Find where the given text appears and provide that cell's center as (x, y) coordinate. 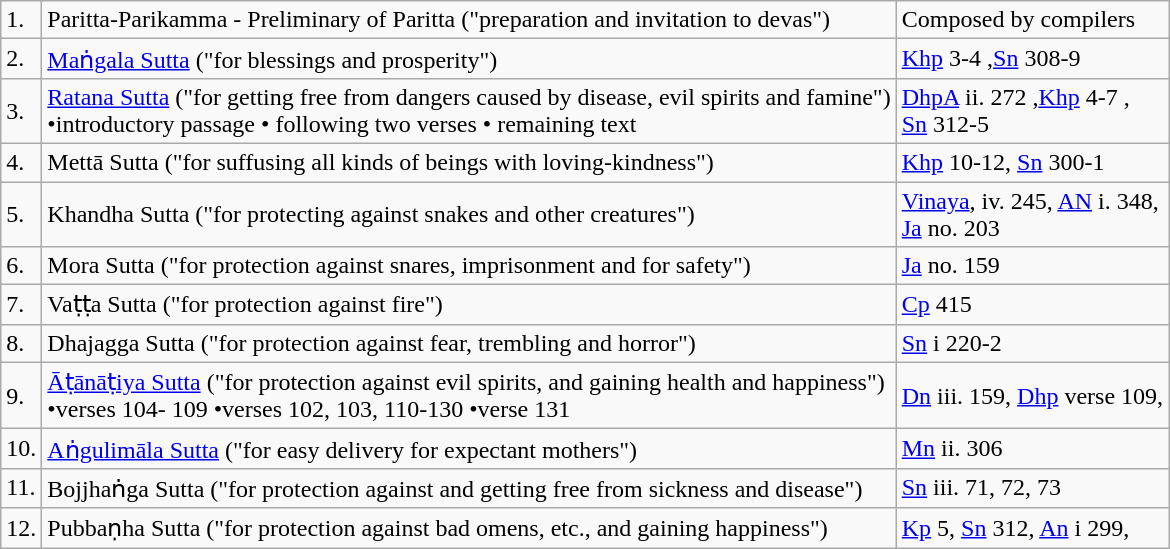
Khp 3-4 ,Sn 308-9 (1032, 59)
Bojjhaṅga Sutta ("for protection against and getting free from sickness and disease") (469, 488)
Dhajagga Sutta ("for protection against fear, trembling and horror") (469, 343)
Vinaya, iv. 245, AN i. 348,Ja no. 203 (1032, 214)
1. (22, 20)
Mn ii. 306 (1032, 449)
Sn iii. 71, 72, 73 (1032, 488)
Mettā Sutta ("for suffusing all kinds of beings with loving-kindness") (469, 162)
Vaṭṭa Sutta ("for protection against fire") (469, 305)
Āṭānāṭiya Sutta ("for protection against evil spirits, and gaining health and happiness")•verses 104- 109 •verses 102, 103, 110-130 •verse 131 (469, 396)
Maṅgala Sutta ("for blessings and prosperity") (469, 59)
3. (22, 110)
Khp 10-12, Sn 300-1 (1032, 162)
Composed by compilers (1032, 20)
Aṅgulimāla Sutta ("for easy delivery for expectant mothers") (469, 449)
Mora Sutta ("for protection against snares, imprisonment and for safety") (469, 266)
11. (22, 488)
Sn i 220-2 (1032, 343)
8. (22, 343)
Paritta-Parikamma - Preliminary of Paritta ("preparation and invitation to devas") (469, 20)
2. (22, 59)
6. (22, 266)
Kp 5, Sn 312, An i 299, (1032, 528)
12. (22, 528)
7. (22, 305)
5. (22, 214)
10. (22, 449)
Dn iii. 159, Dhp verse 109, (1032, 396)
Pubbaṇha Sutta ("for protection against bad omens, etc., and gaining happiness") (469, 528)
Cp 415 (1032, 305)
DhpA ii. 272 ,Khp 4-7 ,Sn 312-5 (1032, 110)
Ja no. 159 (1032, 266)
Khandha Sutta ("for protecting against snakes and other creatures") (469, 214)
9. (22, 396)
4. (22, 162)
